Extract the (X, Y) coordinate from the center of the cell holding the provided text.  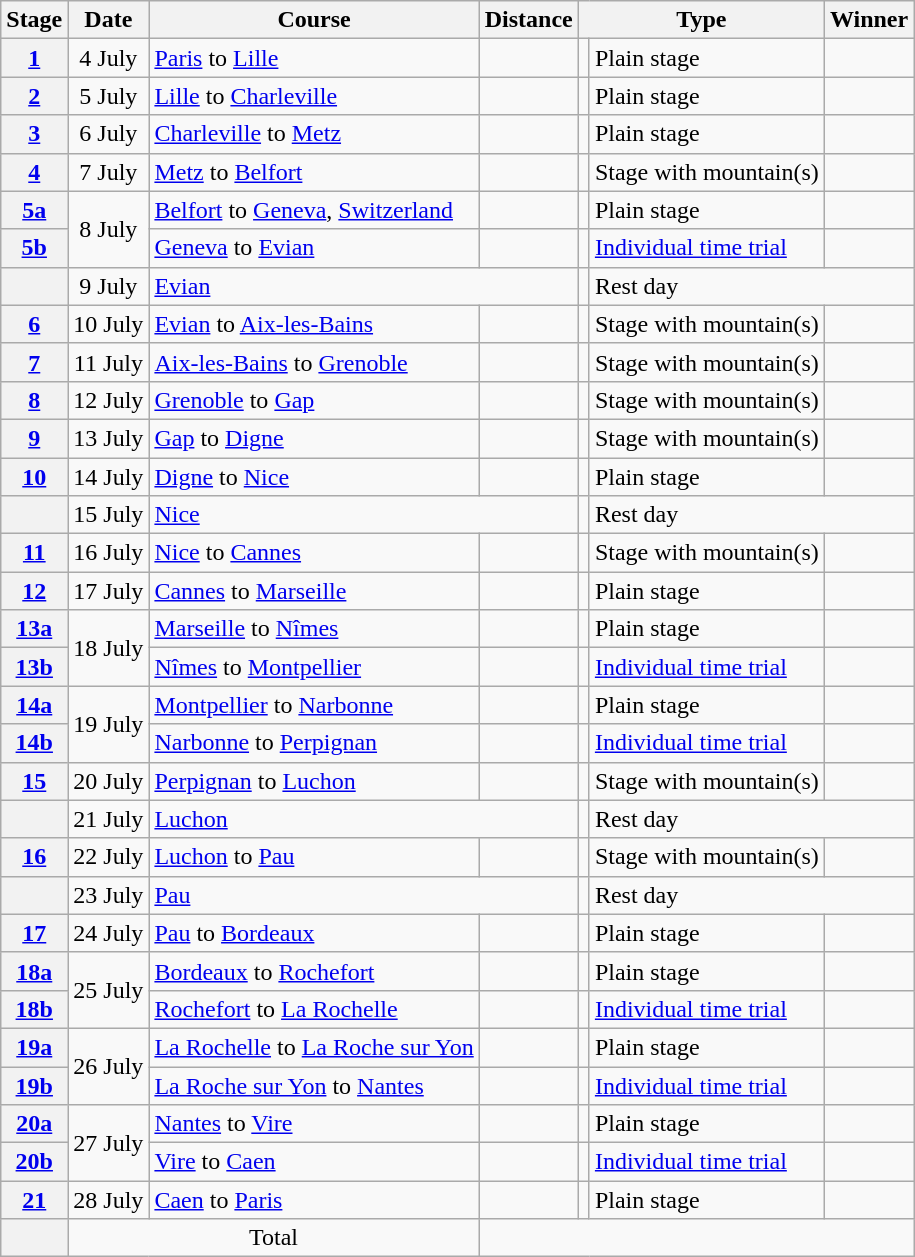
Evian (364, 286)
Winner (868, 20)
9 (34, 438)
19a (34, 1047)
5b (34, 248)
Pau to Bordeaux (314, 933)
Charleville to Metz (314, 134)
23 July (108, 895)
13b (34, 667)
5 July (108, 96)
Marseille to Nîmes (314, 629)
8 July (108, 229)
13a (34, 629)
Nîmes to Montpellier (314, 667)
6 (34, 324)
Metz to Belfort (314, 172)
14a (34, 705)
12 July (108, 400)
28 July (108, 1200)
9 July (108, 286)
Cannes to Marseille (314, 591)
La Roche sur Yon to Nantes (314, 1085)
17 July (108, 591)
15 July (108, 515)
Aix-les-Bains to Grenoble (314, 362)
20 July (108, 781)
Nice (364, 515)
4 July (108, 58)
Course (314, 20)
6 July (108, 134)
Gap to Digne (314, 438)
La Rochelle to La Roche sur Yon (314, 1047)
Rochefort to La Rochelle (314, 1009)
Grenoble to Gap (314, 400)
Type (701, 20)
21 (34, 1200)
12 (34, 591)
11 July (108, 362)
Bordeaux to Rochefort (314, 971)
20a (34, 1124)
Digne to Nice (314, 477)
10 July (108, 324)
18a (34, 971)
18b (34, 1009)
21 July (108, 819)
Belfort to Geneva, Switzerland (314, 210)
Montpellier to Narbonne (314, 705)
22 July (108, 857)
Pau (364, 895)
13 July (108, 438)
26 July (108, 1066)
2 (34, 96)
20b (34, 1162)
Luchon to Pau (314, 857)
Narbonne to Perpignan (314, 743)
19b (34, 1085)
11 (34, 553)
14 July (108, 477)
27 July (108, 1143)
14b (34, 743)
Perpignan to Luchon (314, 781)
Caen to Paris (314, 1200)
8 (34, 400)
16 (34, 857)
1 (34, 58)
7 (34, 362)
Evian to Aix-les-Bains (314, 324)
Paris to Lille (314, 58)
7 July (108, 172)
16 July (108, 553)
3 (34, 134)
5a (34, 210)
17 (34, 933)
Date (108, 20)
24 July (108, 933)
Lille to Charleville (314, 96)
Total (274, 1238)
Vire to Caen (314, 1162)
Nantes to Vire (314, 1124)
10 (34, 477)
25 July (108, 990)
Geneva to Evian (314, 248)
4 (34, 172)
Luchon (364, 819)
15 (34, 781)
Nice to Cannes (314, 553)
19 July (108, 724)
Stage (34, 20)
18 July (108, 648)
Distance (528, 20)
